For the text-containing cell, return its midpoint in [x, y] coordinate format. 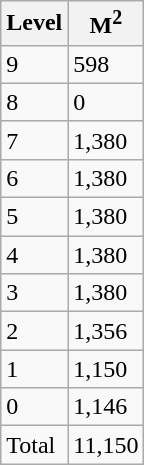
7 [34, 140]
1,146 [106, 407]
M2 [106, 24]
1,150 [106, 369]
598 [106, 64]
2 [34, 331]
11,150 [106, 445]
8 [34, 102]
5 [34, 217]
1 [34, 369]
1,356 [106, 331]
4 [34, 255]
Level [34, 24]
Total [34, 445]
9 [34, 64]
3 [34, 293]
6 [34, 178]
